Locate the cell with the specified text and output its [X, Y] center coordinate. 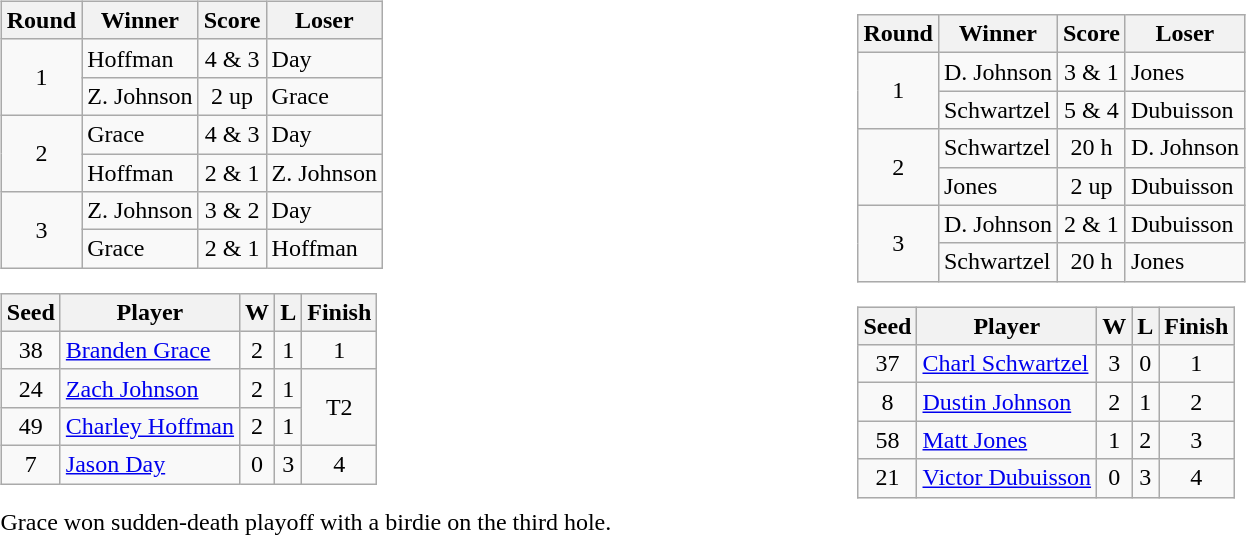
Matt Jones [1007, 440]
58 [888, 440]
Zach Johnson [150, 388]
Branden Grace [150, 350]
3 & 2 [232, 211]
Dustin Johnson [1007, 402]
T2 [340, 407]
7 [30, 464]
49 [30, 426]
Charley Hoffman [150, 426]
38 [30, 350]
8 [888, 402]
Victor Dubuisson [1007, 478]
21 [888, 478]
24 [30, 388]
3 & 1 [1091, 72]
Charl Schwartzel [1007, 364]
5 & 4 [1091, 110]
37 [888, 364]
Jason Day [150, 464]
